Find where the given text appears and provide that cell's center as (X, Y) coordinate. 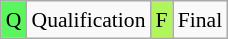
Q (14, 20)
F (162, 20)
Final (200, 20)
Qualification (89, 20)
